Return [X, Y] of the center of cell containing provided text 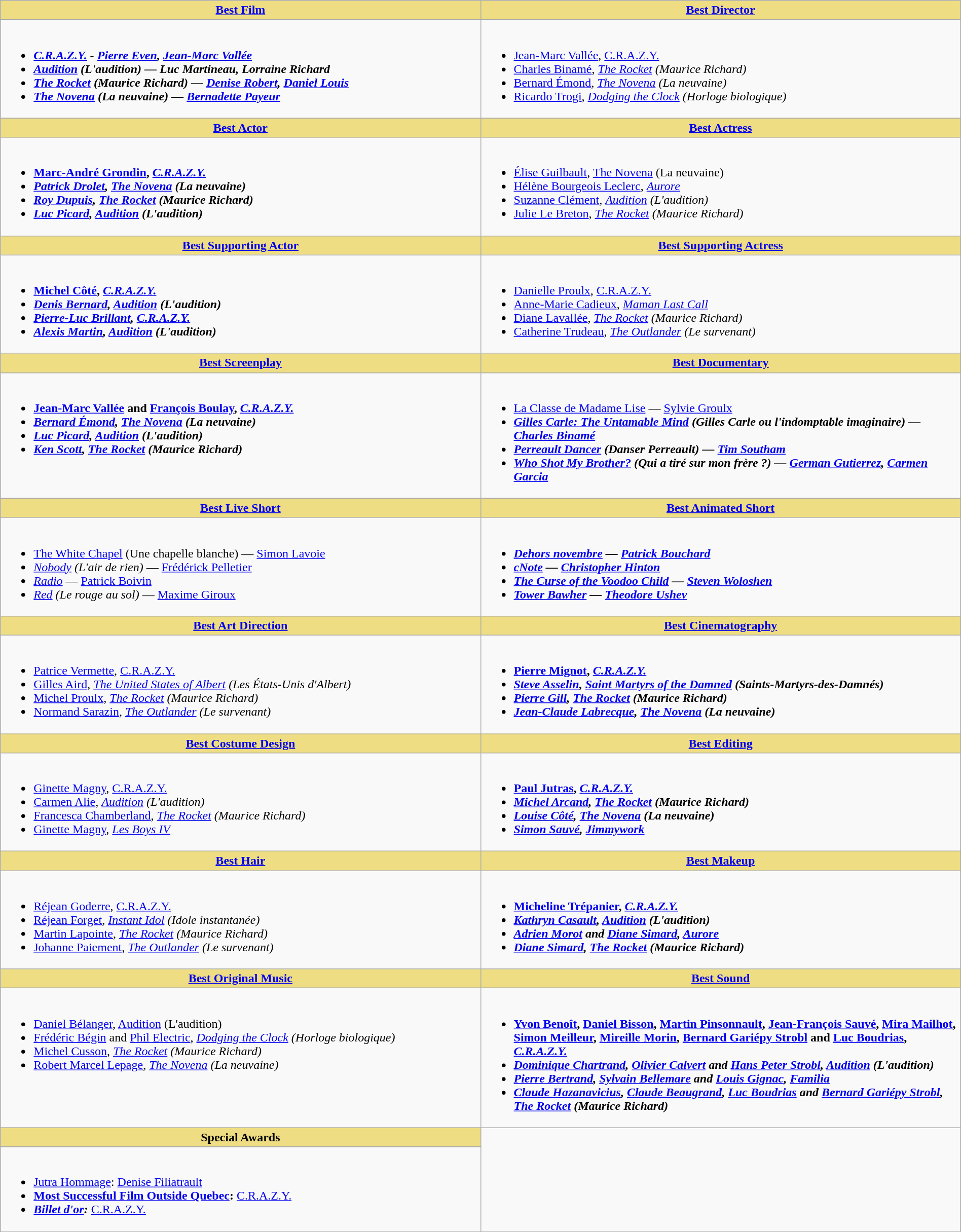
Best Supporting Actress [721, 245]
Best Editing [721, 743]
Michel Côté, C.R.A.Z.Y.Denis Bernard, Audition (L'audition)Pierre-Luc Brillant, C.R.A.Z.Y.Alexis Martin, Audition (L'audition) [240, 304]
Special Awards [240, 1137]
Best Costume Design [240, 743]
Best Animated Short [721, 508]
Best Documentary [721, 363]
Best Screenplay [240, 363]
Ginette Magny, C.R.A.Z.Y.Carmen Alie, Audition (L'audition)Francesca Chamberland, The Rocket (Maurice Richard)Ginette Magny, Les Boys IV [240, 802]
Marc-André Grondin, C.R.A.Z.Y.Patrick Drolet, The Novena (La neuvaine)Roy Dupuis, The Rocket (Maurice Richard)Luc Picard, Audition (L'audition) [240, 186]
Best Art Direction [240, 625]
Best Live Short [240, 508]
Best Sound [721, 979]
Dehors novembre — Patrick BouchardcNote — Christopher HintonThe Curse of the Voodoo Child — Steven WoloshenTower Bawher — Theodore Ushev [721, 567]
Best Director [721, 10]
Best Actor [240, 128]
Best Actress [721, 128]
Paul Jutras, C.R.A.Z.Y.Michel Arcand, The Rocket (Maurice Richard)Louise Côté, The Novena (La neuvaine)Simon Sauvé, Jimmywork [721, 802]
Best Cinematography [721, 625]
Best Original Music [240, 979]
Best Makeup [721, 861]
Best Film [240, 10]
Best Hair [240, 861]
Jutra Hommage: Denise FiliatraultMost Successful Film Outside Quebec: C.R.A.Z.Y.Billet d'or: C.R.A.Z.Y. [240, 1189]
Micheline Trépanier, C.R.A.Z.Y.Kathryn Casault, Audition (L'audition)Adrien Morot and Diane Simard, AuroreDiane Simard, The Rocket (Maurice Richard) [721, 920]
Best Supporting Actor [240, 245]
